Pinpoint the cell where the given text exists, returning its (X, Y) midpoint coordinate. 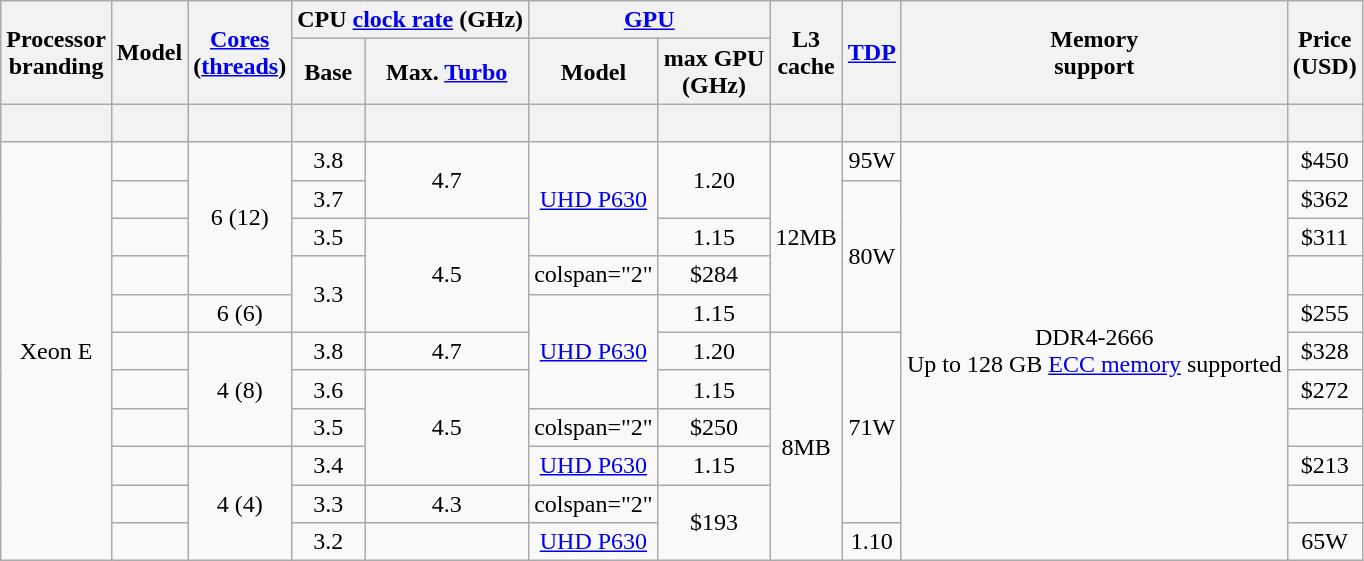
3.4 (328, 465)
$362 (1324, 199)
95W (872, 161)
71W (872, 427)
Memorysupport (1094, 52)
Price (USD) (1324, 52)
$311 (1324, 237)
3.7 (328, 199)
65W (1324, 542)
$193 (714, 522)
80W (872, 256)
$213 (1324, 465)
Processorbranding (56, 52)
GPU (650, 20)
Base (328, 72)
8MB (806, 446)
$284 (714, 275)
6 (12) (240, 218)
Xeon E (56, 352)
4 (8) (240, 389)
$250 (714, 427)
1.10 (872, 542)
$272 (1324, 389)
Cores (threads) (240, 52)
max GPU(GHz) (714, 72)
4 (4) (240, 503)
$328 (1324, 351)
DDR4-2666Up to 128 GB ECC memory supported (1094, 352)
6 (6) (240, 313)
$450 (1324, 161)
CPU clock rate (GHz) (410, 20)
Max. Turbo (447, 72)
$255 (1324, 313)
L3cache (806, 52)
3.6 (328, 389)
TDP (872, 52)
4.3 (447, 503)
3.2 (328, 542)
12MB (806, 237)
